Search for the cell housing the specified text and yield its (X, Y) center coordinate. 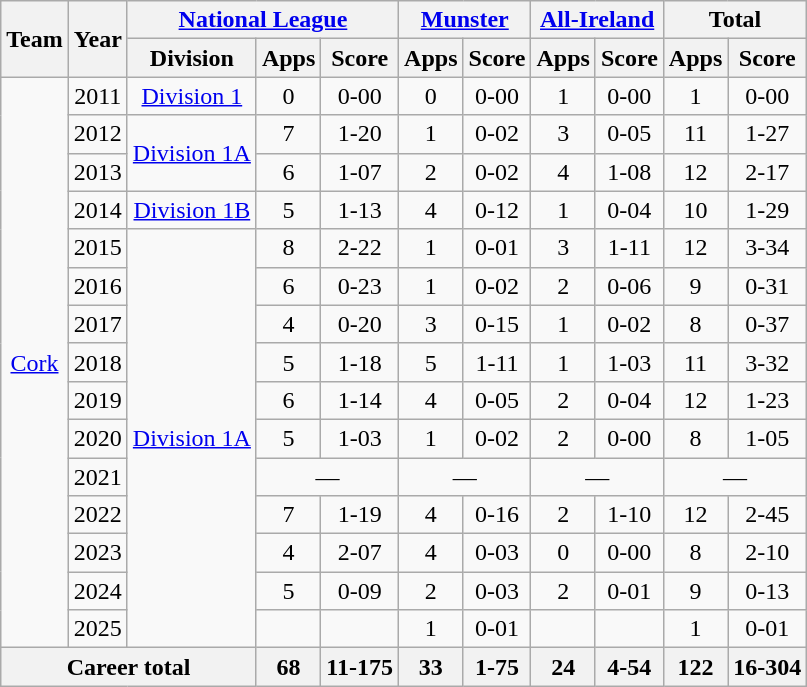
Career total (129, 667)
All-Ireland (597, 20)
2012 (98, 134)
0-09 (360, 591)
1-14 (360, 400)
0-23 (360, 286)
1-18 (360, 362)
68 (288, 667)
1-10 (629, 515)
2025 (98, 629)
24 (563, 667)
0-37 (768, 324)
2021 (98, 477)
1-08 (629, 172)
2022 (98, 515)
1-07 (360, 172)
2013 (98, 172)
Division 1B (192, 210)
Cork (35, 362)
2024 (98, 591)
2023 (98, 553)
National League (262, 20)
33 (431, 667)
0-20 (360, 324)
4-54 (629, 667)
2015 (98, 248)
2-45 (768, 515)
2-07 (360, 553)
2016 (98, 286)
2011 (98, 96)
1-75 (497, 667)
1-05 (768, 438)
0-15 (497, 324)
0-31 (768, 286)
10 (695, 210)
0-06 (629, 286)
3-32 (768, 362)
2-17 (768, 172)
11-175 (360, 667)
Team (35, 39)
2-10 (768, 553)
Year (98, 39)
2019 (98, 400)
0-16 (497, 515)
2020 (98, 438)
1-27 (768, 134)
0-13 (768, 591)
1-29 (768, 210)
2014 (98, 210)
1-13 (360, 210)
1-19 (360, 515)
Division (192, 58)
3-34 (768, 248)
1-23 (768, 400)
2-22 (360, 248)
0-12 (497, 210)
1-20 (360, 134)
2018 (98, 362)
Total (734, 20)
122 (695, 667)
Munster (465, 20)
2017 (98, 324)
Division 1 (192, 96)
16-304 (768, 667)
